Output the (x, y) coordinate of the center of the cell containing the given text.  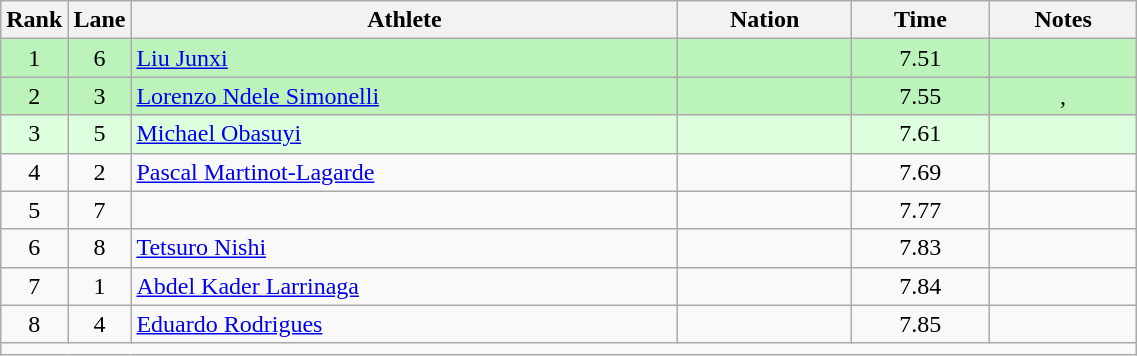
7.69 (920, 172)
Eduardo Rodrigues (404, 324)
Michael Obasuyi (404, 134)
, (1063, 96)
Abdel Kader Larrinaga (404, 286)
7.83 (920, 248)
7.55 (920, 96)
7.85 (920, 324)
7.51 (920, 58)
Tetsuro Nishi (404, 248)
Time (920, 20)
Pascal Martinot-Lagarde (404, 172)
Athlete (404, 20)
Liu Junxi (404, 58)
7.77 (920, 210)
Notes (1063, 20)
Rank (34, 20)
Nation (764, 20)
Lane (100, 20)
Lorenzo Ndele Simonelli (404, 96)
7.61 (920, 134)
7.84 (920, 286)
